Output the [X, Y] coordinate of the center of the cell containing the given text.  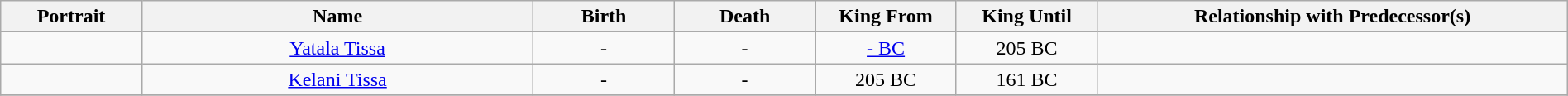
- BC [886, 48]
King Until [1026, 17]
161 BC [1026, 79]
Portrait [71, 17]
Name [337, 17]
Yatala Tissa [337, 48]
Death [744, 17]
Kelani Tissa [337, 79]
Relationship with Predecessor(s) [1332, 17]
Birth [604, 17]
King From [886, 17]
